Locate the cell with the specified text and output its (x, y) center coordinate. 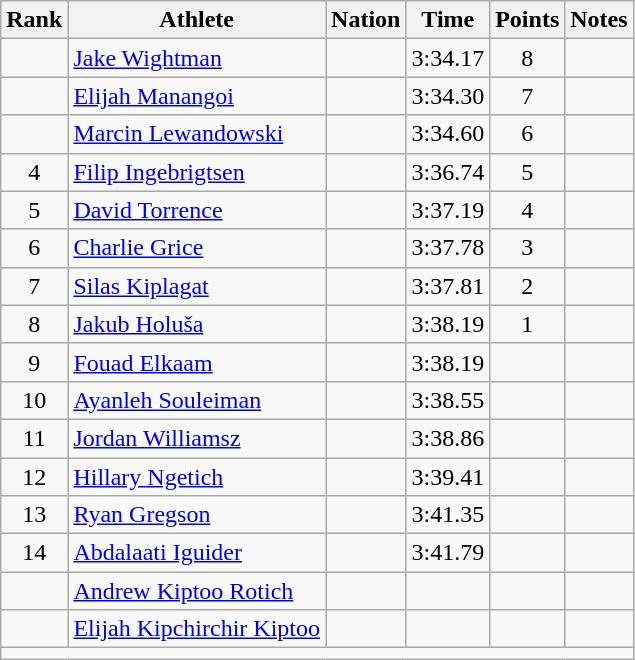
13 (34, 515)
Marcin Lewandowski (197, 134)
9 (34, 362)
14 (34, 553)
Fouad Elkaam (197, 362)
3:34.17 (448, 58)
3:36.74 (448, 172)
Abdalaati Iguider (197, 553)
Ryan Gregson (197, 515)
3:34.60 (448, 134)
12 (34, 477)
3:39.41 (448, 477)
2 (528, 286)
Charlie Grice (197, 248)
3:41.35 (448, 515)
3:34.30 (448, 96)
3:37.78 (448, 248)
3:41.79 (448, 553)
11 (34, 438)
3 (528, 248)
10 (34, 400)
3:38.55 (448, 400)
Nation (366, 20)
Rank (34, 20)
Hillary Ngetich (197, 477)
Andrew Kiptoo Rotich (197, 591)
Notes (599, 20)
Silas Kiplagat (197, 286)
Time (448, 20)
3:37.19 (448, 210)
3:38.86 (448, 438)
Filip Ingebrigtsen (197, 172)
Elijah Kipchirchir Kiptoo (197, 629)
Athlete (197, 20)
Points (528, 20)
David Torrence (197, 210)
Jake Wightman (197, 58)
Ayanleh Souleiman (197, 400)
3:37.81 (448, 286)
Jakub Holuša (197, 324)
1 (528, 324)
Jordan Williamsz (197, 438)
Elijah Manangoi (197, 96)
